For the text-containing cell, return its midpoint in [x, y] coordinate format. 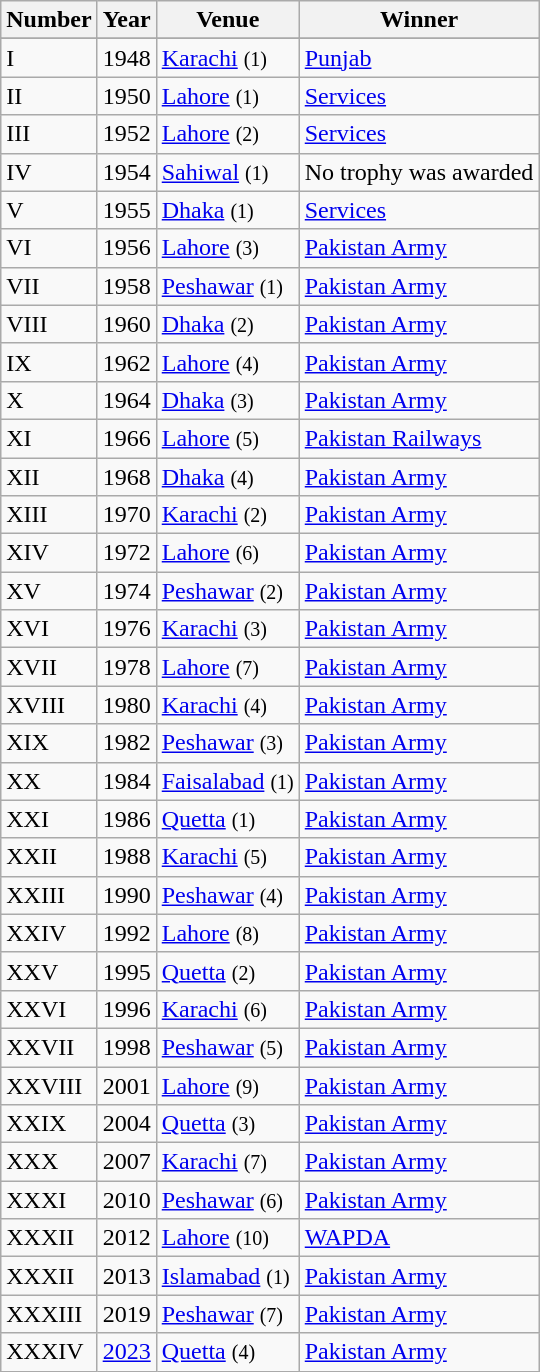
XXXIII [49, 1314]
2004 [126, 1124]
Sahiwal (1) [228, 172]
Dhaka (3) [228, 400]
1992 [126, 933]
1954 [126, 172]
Quetta (4) [228, 1352]
XXVII [49, 1047]
Number [49, 20]
1982 [126, 743]
Lahore (7) [228, 667]
Venue [228, 20]
II [49, 96]
XV [49, 591]
Lahore (2) [228, 134]
2013 [126, 1276]
I [49, 58]
2012 [126, 1238]
Lahore (6) [228, 553]
VIII [49, 324]
1960 [126, 324]
Faisalabad (1) [228, 781]
1964 [126, 400]
Year [126, 20]
Peshawar (2) [228, 591]
Karachi (1) [228, 58]
1986 [126, 819]
1988 [126, 857]
Peshawar (1) [228, 286]
1958 [126, 286]
1978 [126, 667]
1950 [126, 96]
XXVIII [49, 1085]
Peshawar (6) [228, 1200]
1952 [126, 134]
1972 [126, 553]
2010 [126, 1200]
Peshawar (5) [228, 1047]
1968 [126, 477]
Quetta (1) [228, 819]
Karachi (6) [228, 1009]
XXIV [49, 933]
Karachi (5) [228, 857]
XIX [49, 743]
IX [49, 362]
1976 [126, 629]
Lahore (8) [228, 933]
X [49, 400]
XVI [49, 629]
Winner [419, 20]
XII [49, 477]
Lahore (1) [228, 96]
Karachi (2) [228, 515]
Lahore (3) [228, 248]
1974 [126, 591]
XVII [49, 667]
1980 [126, 705]
XXV [49, 971]
XXIII [49, 895]
2001 [126, 1085]
Karachi (4) [228, 705]
Peshawar (3) [228, 743]
Quetta (3) [228, 1124]
Lahore (4) [228, 362]
1966 [126, 438]
XX [49, 781]
Lahore (10) [228, 1238]
2019 [126, 1314]
Karachi (3) [228, 629]
XXXI [49, 1200]
Pakistan Railways [419, 438]
XXVI [49, 1009]
VI [49, 248]
Peshawar (4) [228, 895]
Lahore (9) [228, 1085]
1990 [126, 895]
1948 [126, 58]
1962 [126, 362]
Punjab [419, 58]
1996 [126, 1009]
1955 [126, 210]
2007 [126, 1162]
1984 [126, 781]
XVIII [49, 705]
III [49, 134]
Islamabad (1) [228, 1276]
No trophy was awarded [419, 172]
V [49, 210]
IV [49, 172]
XXII [49, 857]
Dhaka (2) [228, 324]
XXIX [49, 1124]
Quetta (2) [228, 971]
Dhaka (4) [228, 477]
WAPDA [419, 1238]
Karachi (7) [228, 1162]
1956 [126, 248]
Peshawar (7) [228, 1314]
XXI [49, 819]
1995 [126, 971]
XXXIV [49, 1352]
XI [49, 438]
1970 [126, 515]
VII [49, 286]
1998 [126, 1047]
XIII [49, 515]
XIV [49, 553]
XXX [49, 1162]
2023 [126, 1352]
Dhaka (1) [228, 210]
Lahore (5) [228, 438]
